Return the (x, y) coordinate for the center point of the cell that contains the specified text.  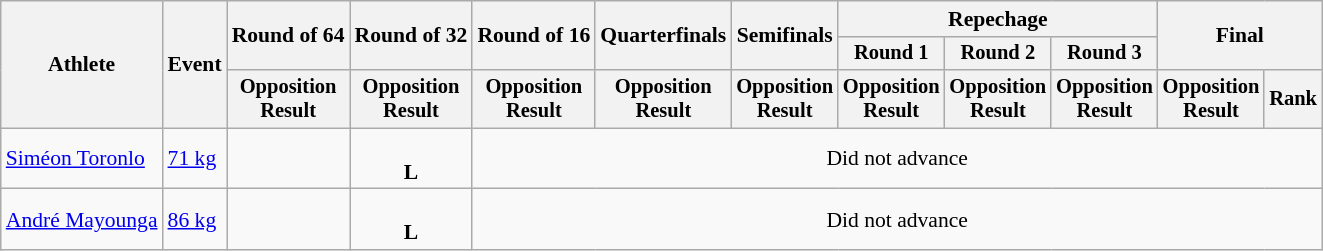
Final (1240, 36)
Semifinals (784, 36)
Event (195, 64)
André Mayounga (82, 220)
Siméon Toronlo (82, 158)
Round 3 (1104, 54)
Round of 64 (288, 36)
Athlete (82, 64)
Round 2 (998, 54)
86 kg (195, 220)
Round 1 (892, 54)
Round of 32 (412, 36)
Repechage (998, 19)
Round of 16 (534, 36)
71 kg (195, 158)
Rank (1293, 99)
Quarterfinals (663, 36)
